Detect which cell encompasses the target text, then output its [X, Y] center coordinate. 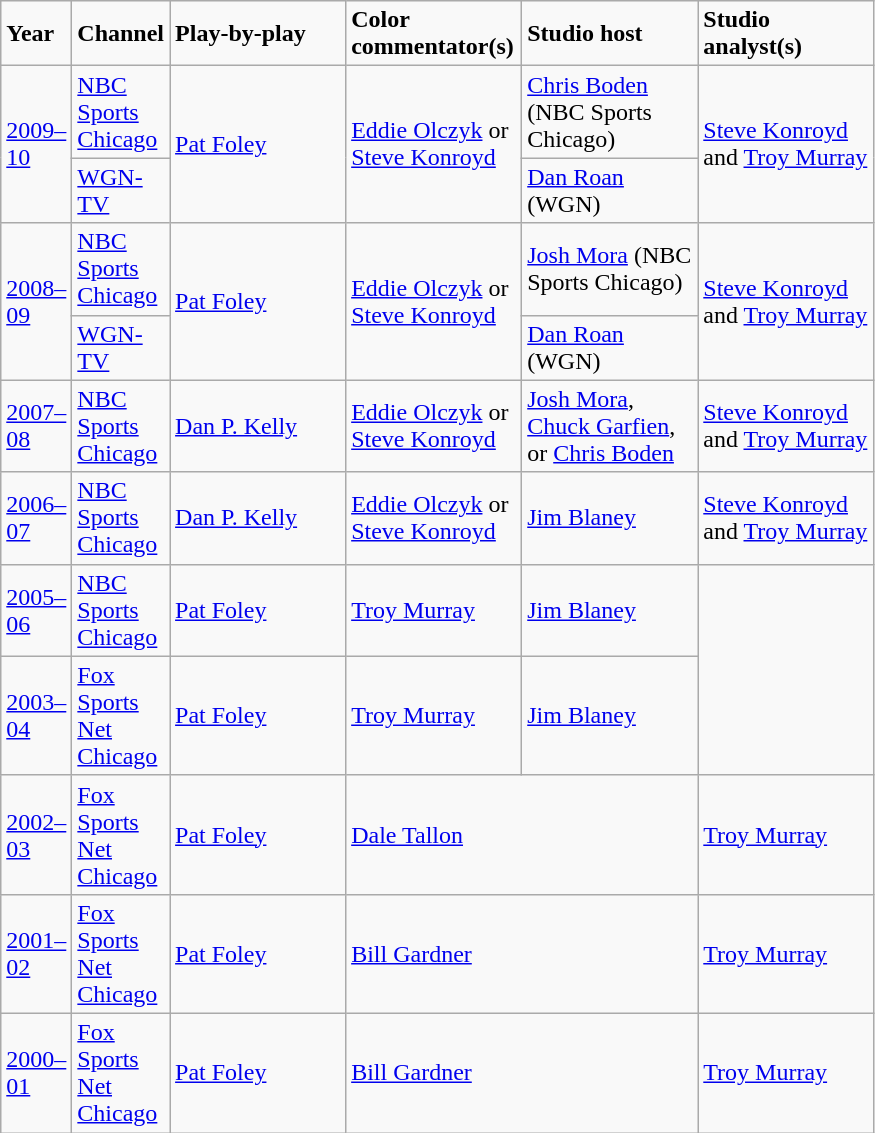
Play-by-play [258, 34]
2007–08 [36, 426]
2001–02 [36, 954]
Josh Mora, Chuck Garfien, or Chris Boden [610, 426]
2008–09 [36, 302]
2000–01 [36, 1072]
Color commentator(s) [434, 34]
Chris Boden (NBC Sports Chicago) [610, 112]
Year [36, 34]
2009–10 [36, 144]
Dale Tallon [522, 834]
2002–03 [36, 834]
Studio analyst(s) [786, 34]
2006–07 [36, 518]
Channel [121, 34]
2005–06 [36, 610]
Studio host [610, 34]
Josh Mora (NBC Sports Chicago) [610, 269]
2003–04 [36, 716]
